Determine the [X, Y] coordinate at the center of the cell enclosing the given text.  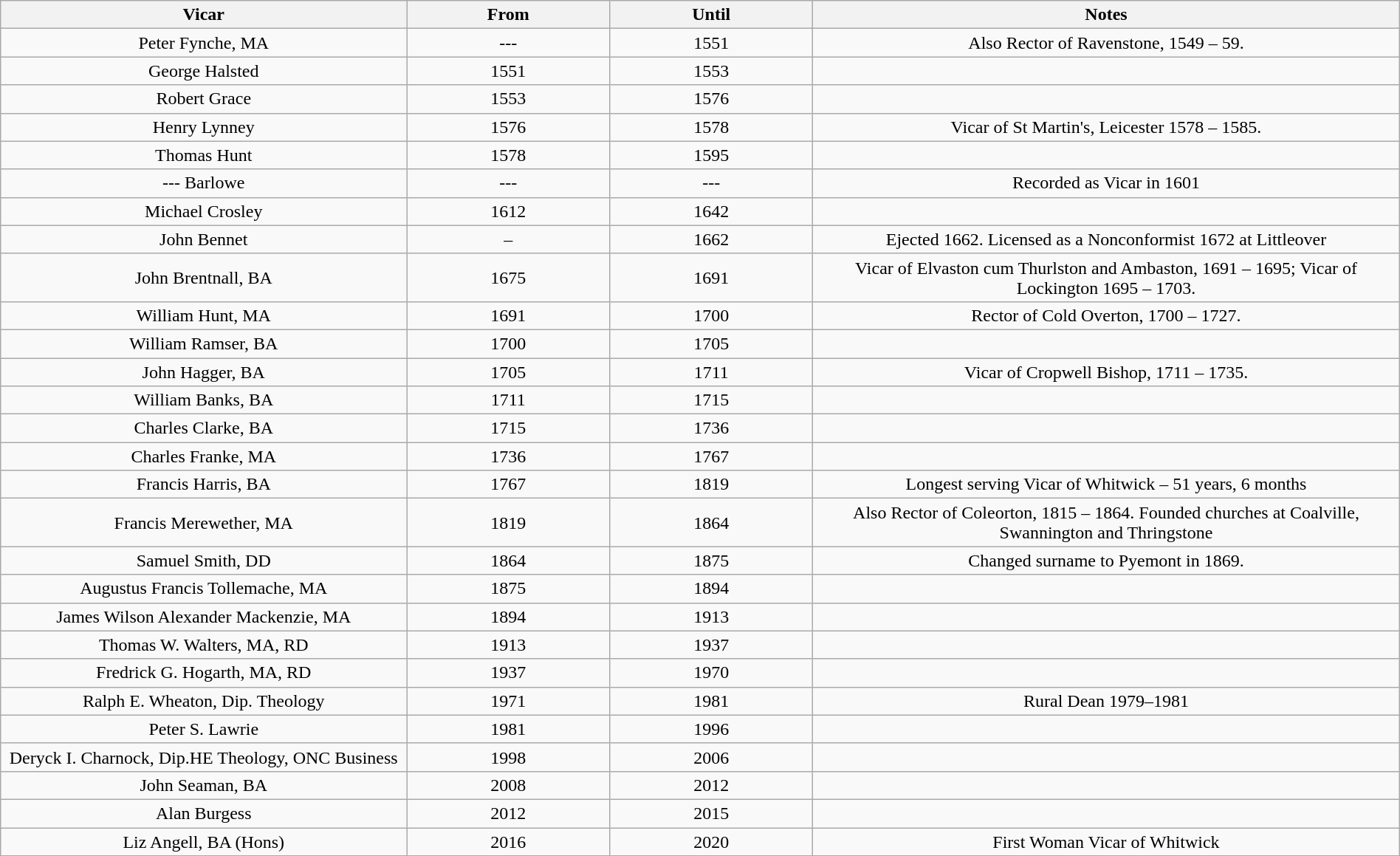
Vicar of Elvaston cum Thurlston and Ambaston, 1691 – 1695; Vicar of Lockington 1695 – 1703. [1106, 278]
Also Rector of Ravenstone, 1549 – 59. [1106, 43]
John Hagger, BA [204, 371]
1971 [508, 701]
Ralph E. Wheaton, Dip. Theology [204, 701]
1662 [712, 239]
William Hunt, MA [204, 315]
2008 [508, 785]
Until [712, 15]
William Ramser, BA [204, 343]
Vicar of St Martin's, Leicester 1578 – 1585. [1106, 127]
Changed surname to Pyemont in 1869. [1106, 561]
Alan Burgess [204, 813]
1642 [712, 211]
1675 [508, 278]
Longest serving Vicar of Whitwick – 51 years, 6 months [1106, 485]
Vicar [204, 15]
Charles Clarke, BA [204, 428]
Charles Franke, MA [204, 456]
Deryck I. Charnock, Dip.HE Theology, ONC Business [204, 757]
William Banks, BA [204, 400]
--- Barlowe [204, 183]
Francis Harris, BA [204, 485]
Peter Fynche, MA [204, 43]
1595 [712, 155]
Peter S. Lawrie [204, 729]
– [508, 239]
John Bennet [204, 239]
James Wilson Alexander Mackenzie, MA [204, 617]
2006 [712, 757]
2020 [712, 841]
Recorded as Vicar in 1601 [1106, 183]
Francis Merewether, MA [204, 523]
Thomas Hunt [204, 155]
1996 [712, 729]
Ejected 1662. Licensed as a Nonconformist 1672 at Littleover [1106, 239]
Henry Lynney [204, 127]
Fredrick G. Hogarth, MA, RD [204, 673]
Liz Angell, BA (Hons) [204, 841]
Rector of Cold Overton, 1700 – 1727. [1106, 315]
Michael Crosley [204, 211]
Also Rector of Coleorton, 1815 – 1864. Founded churches at Coalville, Swannington and Thringstone [1106, 523]
From [508, 15]
Notes [1106, 15]
1612 [508, 211]
George Halsted [204, 71]
1998 [508, 757]
2015 [712, 813]
Augustus Francis Tollemache, MA [204, 589]
Thomas W. Walters, MA, RD [204, 645]
2016 [508, 841]
Vicar of Cropwell Bishop, 1711 – 1735. [1106, 371]
Rural Dean 1979–1981 [1106, 701]
First Woman Vicar of Whitwick [1106, 841]
John Seaman, BA [204, 785]
Samuel Smith, DD [204, 561]
1970 [712, 673]
Robert Grace [204, 99]
John Brentnall, BA [204, 278]
